From the cell containing the given text, extract its center point as [X, Y] coordinate. 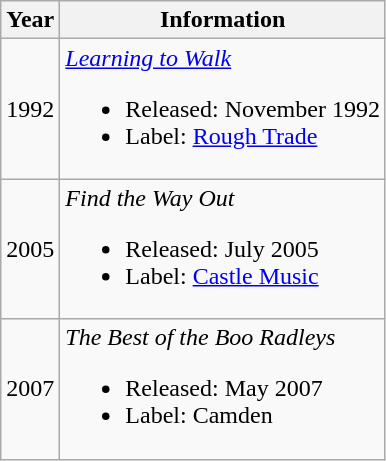
2005 [30, 249]
Find the Way OutReleased: July 2005Label: Castle Music [223, 249]
Year [30, 20]
The Best of the Boo RadleysReleased: May 2007Label: Camden [223, 389]
2007 [30, 389]
Information [223, 20]
1992 [30, 109]
Learning to WalkReleased: November 1992Label: Rough Trade [223, 109]
